For the text-containing cell, return its midpoint in [x, y] coordinate format. 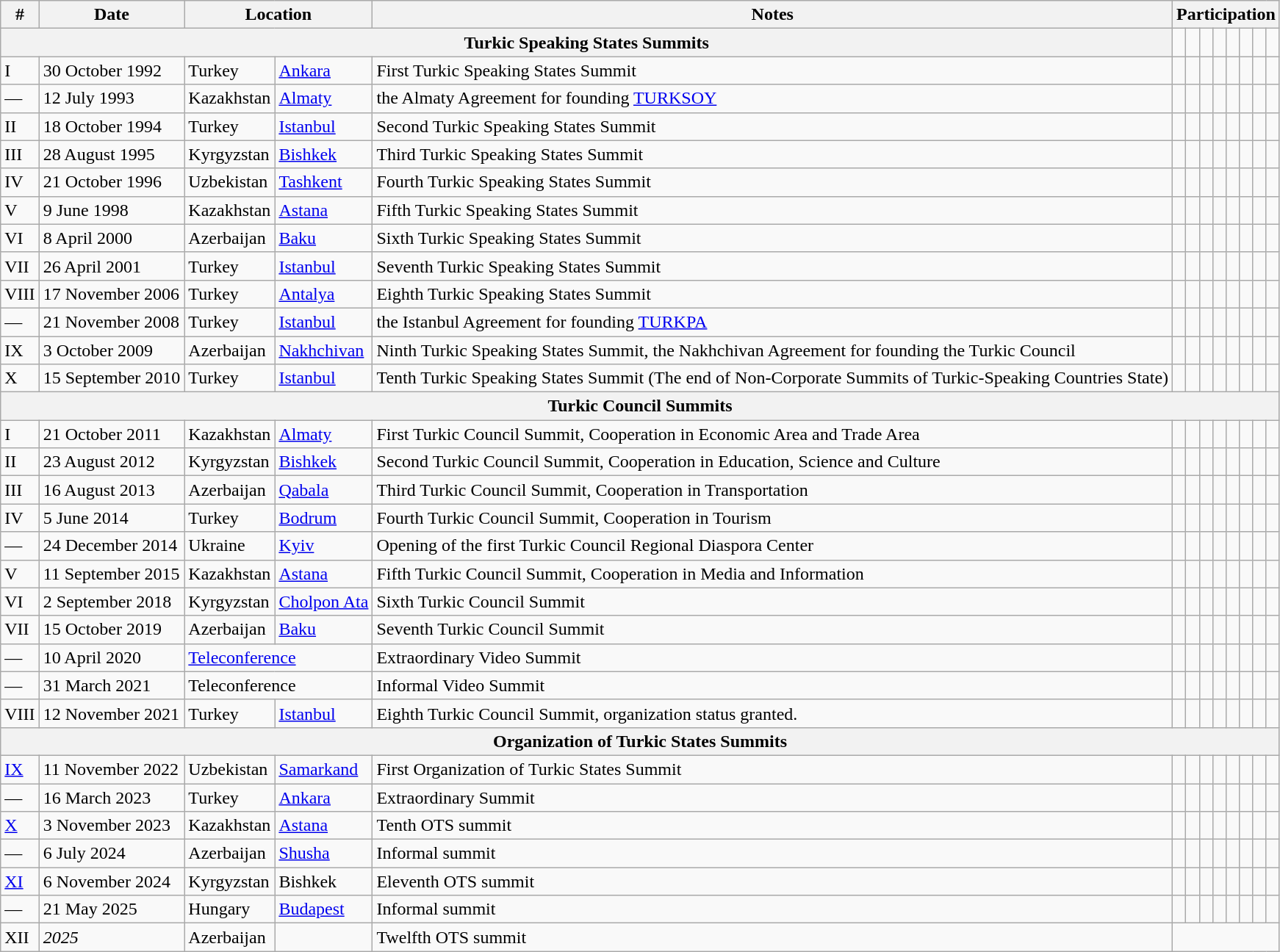
Second Turkic Council Summit, Cooperation in Education, Science and Culture [773, 462]
Tenth Turkic Speaking States Summit (The end of Non-Corporate Summits of Turkic-Speaking Countries State) [773, 378]
Bodrum [323, 518]
Tashkent [323, 182]
Eighth Turkic Speaking States Summit [773, 294]
Extraordinary Video Summit [773, 657]
Budapest [323, 909]
26 April 2001 [112, 266]
Ninth Turkic Speaking States Summit, the Nakhchivan Agreement for founding the Turkic Council [773, 350]
Hungary [229, 909]
15 September 2010 [112, 378]
Antalya [323, 294]
30 October 1992 [112, 71]
Opening of the first Turkic Council Regional Diaspora Center [773, 546]
8 April 2000 [112, 238]
Fourth Turkic Speaking States Summit [773, 182]
Sixth Turkic Council Summit [773, 602]
First Organization of Turkic States Summit [773, 769]
9 June 1998 [112, 210]
Participation [1226, 15]
Second Turkic Speaking States Summit [773, 126]
12 July 1993 [112, 98]
15 October 2019 [112, 630]
Kyiv [323, 546]
Extraordinary Summit [773, 797]
Qabala [323, 490]
Fourth Turkic Council Summit, Cooperation in Tourism [773, 518]
Organization of Turkic States Summits [641, 741]
the Istanbul Agreement for founding TURKPA [773, 322]
21 November 2008 [112, 322]
Seventh Turkic Speaking States Summit [773, 266]
28 August 1995 [112, 154]
Ukraine [229, 546]
6 November 2024 [112, 881]
Fifth Turkic Council Summit, Cooperation in Media and Information [773, 574]
31 March 2021 [112, 685]
Location [278, 15]
First Turkic Council Summit, Cooperation in Economic Area and Trade Area [773, 434]
Date [112, 15]
Samarkand [323, 769]
XII [20, 937]
First Turkic Speaking States Summit [773, 71]
5 June 2014 [112, 518]
Shusha [323, 854]
10 April 2020 [112, 657]
Tenth OTS summit [773, 826]
17 November 2006 [112, 294]
the Almaty Agreement for founding TURKSOY [773, 98]
Fifth Turkic Speaking States Summit [773, 210]
Nakhchivan [323, 350]
2025 [112, 937]
Third Turkic Speaking States Summit [773, 154]
Sixth Turkic Speaking States Summit [773, 238]
Notes [773, 15]
Seventh Turkic Council Summit [773, 630]
21 October 2011 [112, 434]
Eleventh OTS summit [773, 881]
21 October 1996 [112, 182]
Turkic Speaking States Summits [586, 43]
Informal Video Summit [773, 685]
16 March 2023 [112, 797]
24 December 2014 [112, 546]
Eighth Turkic Council Summit, organization status granted. [773, 713]
3 October 2009 [112, 350]
# [20, 15]
6 July 2024 [112, 854]
23 August 2012 [112, 462]
11 September 2015 [112, 574]
16 August 2013 [112, 490]
11 November 2022 [112, 769]
2 September 2018 [112, 602]
Cholpon Ata [323, 602]
Twelfth OTS summit [773, 937]
3 November 2023 [112, 826]
XI [20, 881]
Turkic Council Summits [641, 406]
12 November 2021 [112, 713]
21 May 2025 [112, 909]
Third Turkic Council Summit, Cooperation in Transportation [773, 490]
18 October 1994 [112, 126]
